Pinpoint the cell where the given text exists, returning its (X, Y) midpoint coordinate. 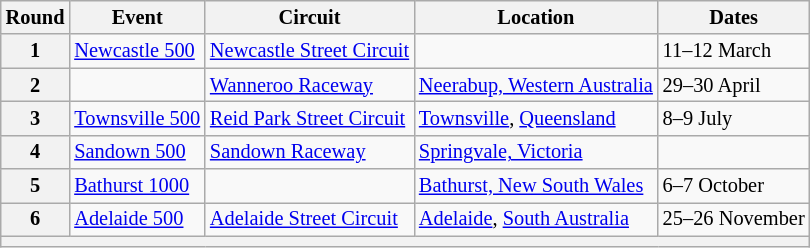
Bathurst 1000 (137, 186)
Round (36, 17)
Adelaide, South Australia (536, 219)
25–26 November (734, 219)
Adelaide 500 (137, 219)
29–30 April (734, 85)
Dates (734, 17)
Townsville 500 (137, 118)
Event (137, 17)
1 (36, 51)
Location (536, 17)
Reid Park Street Circuit (310, 118)
Springvale, Victoria (536, 152)
2 (36, 85)
Circuit (310, 17)
Wanneroo Raceway (310, 85)
Sandown 500 (137, 152)
Bathurst, New South Wales (536, 186)
Neerabup, Western Australia (536, 85)
8–9 July (734, 118)
6 (36, 219)
3 (36, 118)
Newcastle 500 (137, 51)
11–12 March (734, 51)
Adelaide Street Circuit (310, 219)
6–7 October (734, 186)
5 (36, 186)
Sandown Raceway (310, 152)
Townsville, Queensland (536, 118)
4 (36, 152)
Newcastle Street Circuit (310, 51)
